Locate the cell with the specified text and output its (x, y) center coordinate. 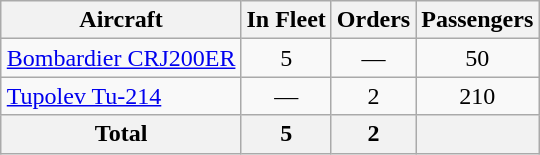
50 (478, 58)
In Fleet (286, 20)
Orders (373, 20)
Aircraft (121, 20)
Bombardier CRJ200ER (121, 58)
Total (121, 134)
210 (478, 96)
Tupolev Tu-214 (121, 96)
Passengers (478, 20)
